Locate the cell with the specified text and output its (x, y) center coordinate. 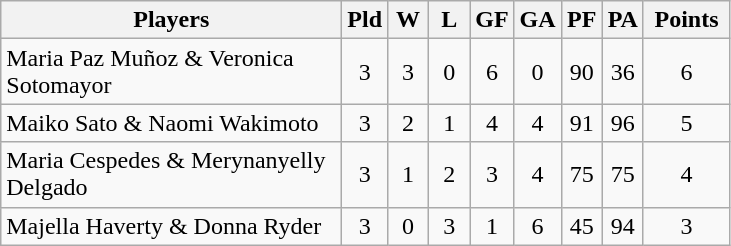
Maiko Sato & Naomi Wakimoto (172, 123)
Points (686, 20)
PF (582, 20)
GA (538, 20)
Pld (365, 20)
GF (492, 20)
L (450, 20)
96 (622, 123)
Players (172, 20)
PA (622, 20)
Majella Haverty & Donna Ryder (172, 226)
91 (582, 123)
W (408, 20)
94 (622, 226)
5 (686, 123)
45 (582, 226)
36 (622, 72)
Maria Cespedes & Merynanyelly Delgado (172, 174)
Maria Paz Muñoz & Veronica Sotomayor (172, 72)
90 (582, 72)
